Extract the (X, Y) coordinate from the center of the cell holding the provided text.  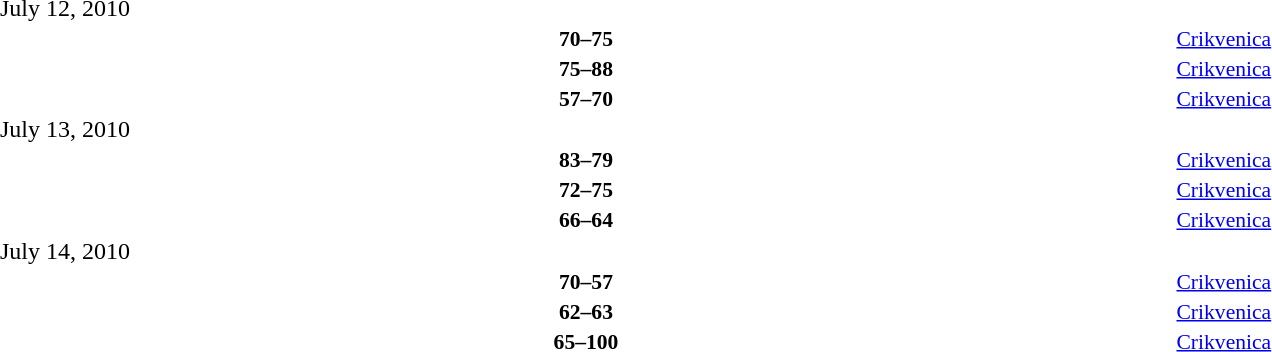
70–75 (586, 38)
72–75 (586, 190)
75–88 (586, 68)
66–64 (586, 220)
83–79 (586, 160)
70–57 (586, 282)
62–63 (586, 312)
57–70 (586, 98)
